Search for the cell housing the specified text and yield its (x, y) center coordinate. 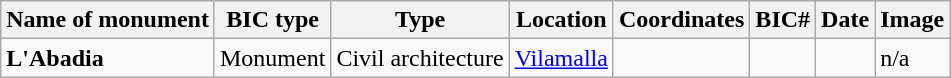
Type (420, 20)
Image (912, 20)
n/a (912, 58)
Date (846, 20)
BIC# (783, 20)
Monument (272, 58)
Civil architecture (420, 58)
Name of monument (108, 20)
Coordinates (681, 20)
Location (561, 20)
L'Abadia (108, 58)
BIC type (272, 20)
Vilamalla (561, 58)
